Extract the [x, y] coordinate from the center of the cell holding the provided text.  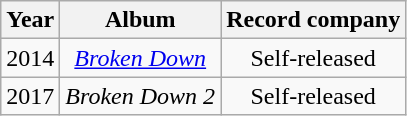
Record company [314, 20]
Album [140, 20]
Broken Down [140, 58]
2017 [30, 96]
Year [30, 20]
2014 [30, 58]
Broken Down 2 [140, 96]
